Provide the [x, y] coordinate of the cell's center where the given text is located.  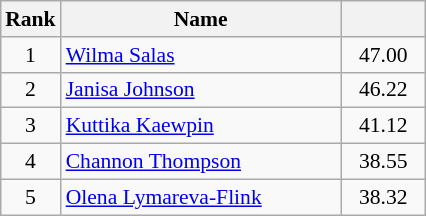
3 [30, 126]
46.22 [384, 90]
38.55 [384, 161]
Olena Lymareva-Flink [201, 197]
47.00 [384, 54]
Kuttika Kaewpin [201, 126]
Rank [30, 19]
41.12 [384, 126]
1 [30, 54]
38.32 [384, 197]
5 [30, 197]
Name [201, 19]
Janisa Johnson [201, 90]
2 [30, 90]
Channon Thompson [201, 161]
4 [30, 161]
Wilma Salas [201, 54]
